Detect which cell encompasses the target text, then output its (X, Y) center coordinate. 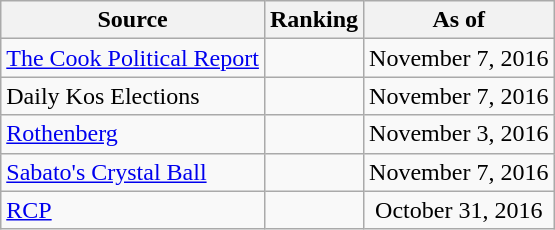
The Cook Political Report (133, 58)
October 31, 2016 (459, 210)
Sabato's Crystal Ball (133, 172)
Ranking (314, 20)
Daily Kos Elections (133, 96)
November 3, 2016 (459, 134)
RCP (133, 210)
As of (459, 20)
Rothenberg (133, 134)
Source (133, 20)
